Detect which cell encompasses the target text, then output its [x, y] center coordinate. 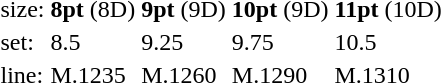
8.5 [93, 42]
9.75 [280, 42]
9.25 [184, 42]
